Extract the [x, y] coordinate from the center of the cell holding the provided text.  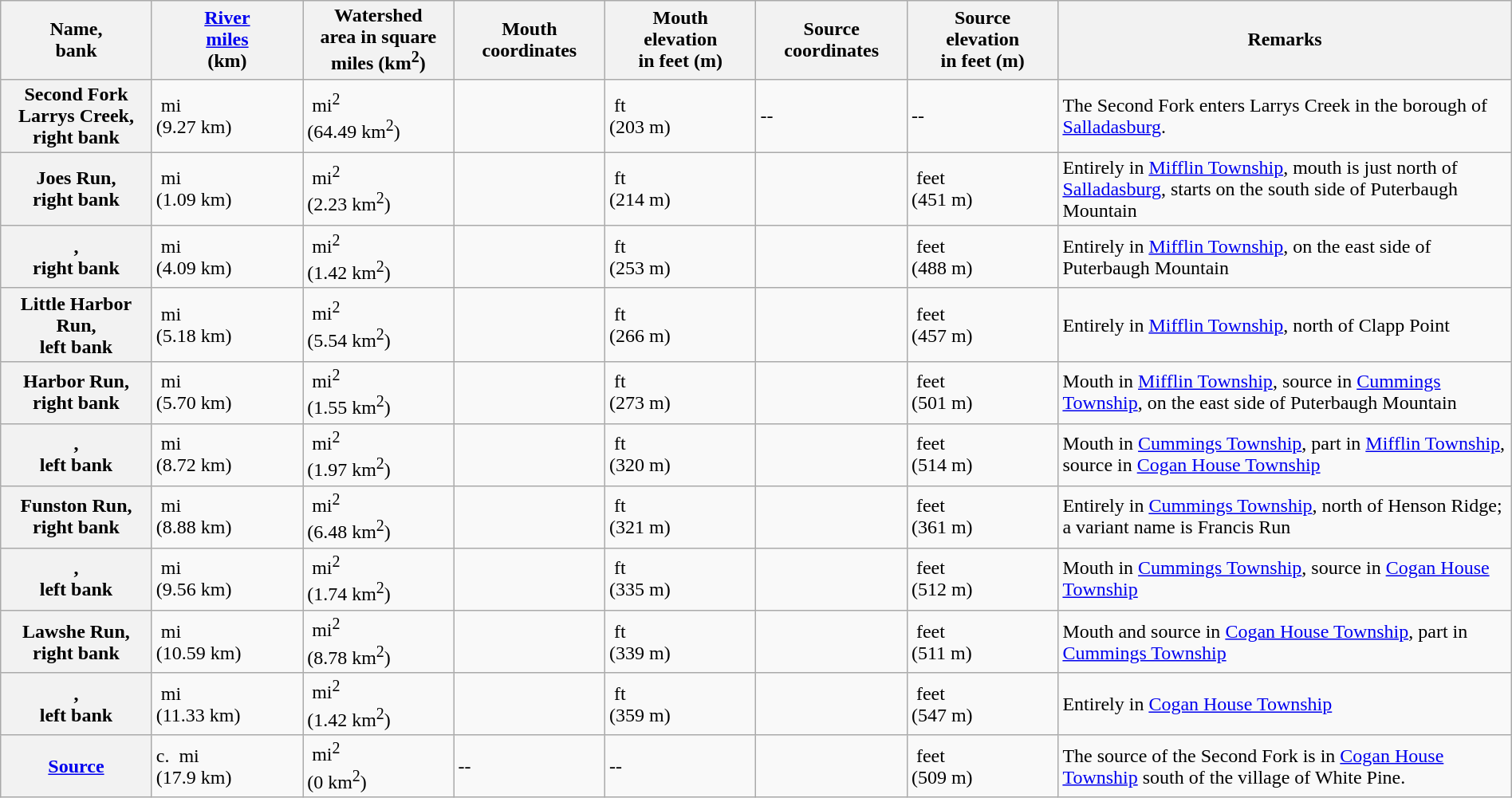
Mouth in Mifflin Township, source in Cummings Township, on the east side of Puterbaugh Mountain [1285, 393]
mi2 (6.48 km2) [378, 517]
feet(451 m) [982, 189]
Joes Run,right bank [77, 189]
feet(457 m) [982, 324]
mi2 (1.97 km2) [378, 455]
Lawshe Run,right bank [77, 642]
ft (214 m) [681, 189]
The Second Fork enters Larrys Creek in the borough of Salladasburg. [1285, 116]
Entirely in Mifflin Township, north of Clapp Point [1285, 324]
mi2 (0 km2) [378, 766]
Watershedarea in square miles (km2) [378, 40]
mi2 (2.23 km2) [378, 189]
The source of the Second Fork is in Cogan House Township south of the village of White Pine. [1285, 766]
mi (4.09 km) [226, 257]
ft (266 m) [681, 324]
feet(509 m) [982, 766]
feet(514 m) [982, 455]
Mouth in Cummings Township, source in Cogan House Township [1285, 580]
Entirely in Mifflin Township, mouth is just north of Salladasburg, starts on the south side of Puterbaugh Mountain [1285, 189]
Name, bank [77, 40]
mi2 (1.55 km2) [378, 393]
feet(488 m) [982, 257]
mi2 (1.74 km2) [378, 580]
Source [77, 766]
feet(501 m) [982, 393]
Mouth elevation in feet (m) [681, 40]
Funston Run,right bank [77, 517]
mi (1.09 km) [226, 189]
,right bank [77, 257]
mi (9.27 km) [226, 116]
mi (11.33 km) [226, 704]
Source coordinates [831, 40]
Little Harbor Run,left bank [77, 324]
Source elevation in feet (m) [982, 40]
mi2 (5.54 km2) [378, 324]
River miles (km) [226, 40]
mi2 (8.78 km2) [378, 642]
feet(547 m) [982, 704]
ft (253 m) [681, 257]
Entirely in Cummings Township, north of Henson Ridge; a variant name is Francis Run [1285, 517]
Second ForkLarrys Creek,right bank [77, 116]
feet(512 m) [982, 580]
Entirely in Cogan House Township [1285, 704]
Mouth and source in Cogan House Township, part in Cummings Township [1285, 642]
Mouth in Cummings Township, part in Mifflin Township, source in Cogan House Township [1285, 455]
ft (273 m) [681, 393]
Harbor Run,right bank [77, 393]
mi (8.72 km) [226, 455]
ft (203 m) [681, 116]
mi2 (64.49 km2) [378, 116]
ft (320 m) [681, 455]
ft (321 m) [681, 517]
feet(361 m) [982, 517]
feet(511 m) [982, 642]
Remarks [1285, 40]
Entirely in Mifflin Township, on the east side of Puterbaugh Mountain [1285, 257]
mi (8.88 km) [226, 517]
Mouth coordinates [530, 40]
c. mi (17.9 km) [226, 766]
mi (9.56 km) [226, 580]
ft (359 m) [681, 704]
mi (5.70 km) [226, 393]
mi (5.18 km) [226, 324]
mi (10.59 km) [226, 642]
ft (339 m) [681, 642]
ft (335 m) [681, 580]
